Return [X, Y] of the center of cell containing provided text 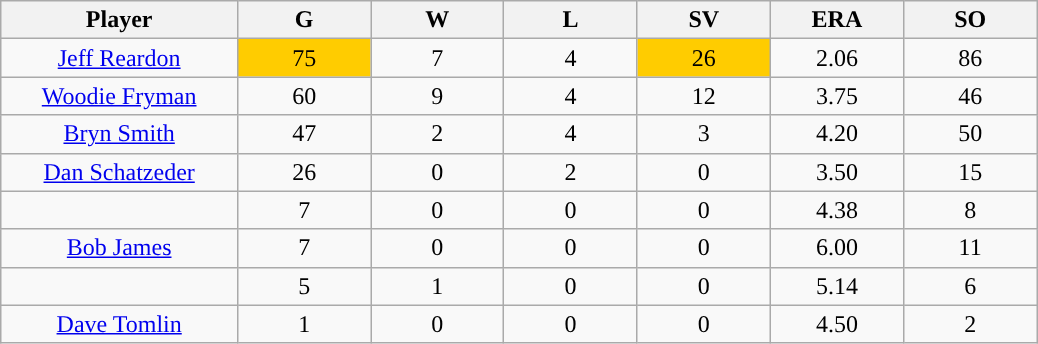
6 [970, 286]
4.50 [836, 324]
Bob James [120, 248]
L [570, 20]
8 [970, 210]
G [304, 20]
86 [970, 58]
15 [970, 172]
SV [704, 20]
Dan Schatzeder [120, 172]
46 [970, 96]
9 [438, 96]
5.14 [836, 286]
11 [970, 248]
Woodie Fryman [120, 96]
60 [304, 96]
Jeff Reardon [120, 58]
ERA [836, 20]
W [438, 20]
Player [120, 20]
6.00 [836, 248]
5 [304, 286]
12 [704, 96]
4.38 [836, 210]
2.06 [836, 58]
50 [970, 134]
4.20 [836, 134]
Dave Tomlin [120, 324]
75 [304, 58]
Bryn Smith [120, 134]
SO [970, 20]
3.75 [836, 96]
47 [304, 134]
3.50 [836, 172]
3 [704, 134]
